Return the [x, y] coordinate for the center point of the cell that contains the specified text.  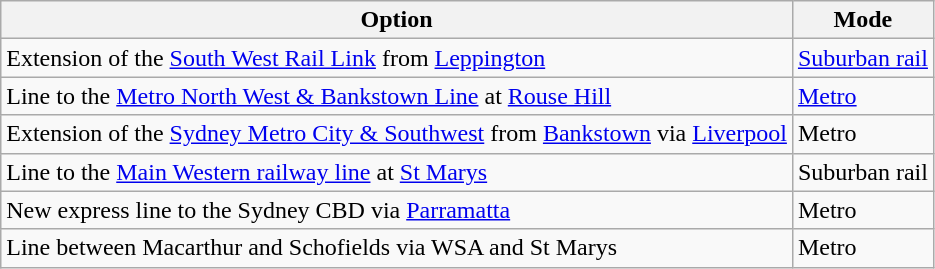
Line between Macarthur and Schofields via WSA and St Marys [397, 248]
Line to the Main Western railway line at St Marys [397, 172]
Line to the Metro North West & Bankstown Line at Rouse Hill [397, 96]
New express line to the Sydney CBD via Parramatta [397, 210]
Mode [862, 20]
Extension of the South West Rail Link from Leppington [397, 58]
Option [397, 20]
Extension of the Sydney Metro City & Southwest from Bankstown via Liverpool [397, 134]
